Locate the cell with the specified text and output its [X, Y] center coordinate. 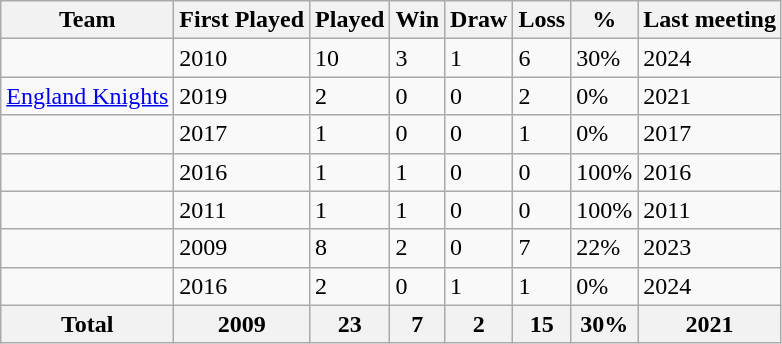
6 [542, 58]
2010 [242, 58]
Played [350, 20]
Win [418, 20]
Total [88, 324]
2023 [710, 248]
England Knights [88, 96]
% [604, 20]
Draw [479, 20]
23 [350, 324]
10 [350, 58]
Loss [542, 20]
2019 [242, 96]
Last meeting [710, 20]
Team [88, 20]
15 [542, 324]
3 [418, 58]
8 [350, 248]
First Played [242, 20]
22% [604, 248]
